For the text-containing cell, return its midpoint in (X, Y) coordinate format. 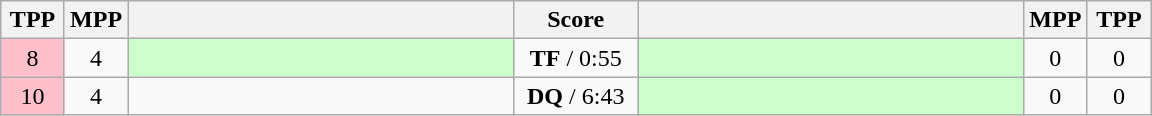
TF / 0:55 (576, 58)
8 (33, 58)
DQ / 6:43 (576, 96)
Score (576, 20)
10 (33, 96)
